Search for the cell housing the specified text and yield its [x, y] center coordinate. 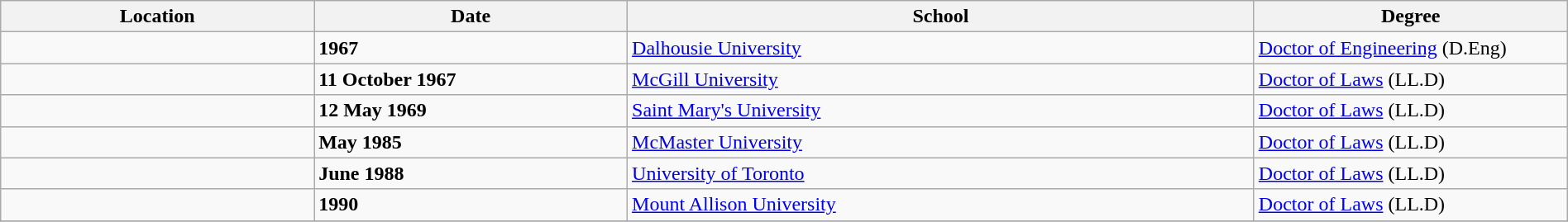
June 1988 [471, 173]
School [941, 17]
1967 [471, 48]
Saint Mary's University [941, 111]
McMaster University [941, 142]
University of Toronto [941, 173]
11 October 1967 [471, 79]
Location [157, 17]
May 1985 [471, 142]
Dalhousie University [941, 48]
Doctor of Engineering (D.Eng) [1411, 48]
Date [471, 17]
Mount Allison University [941, 205]
12 May 1969 [471, 111]
Degree [1411, 17]
McGill University [941, 79]
1990 [471, 205]
